Output the (x, y) coordinate of the center of the cell containing the given text.  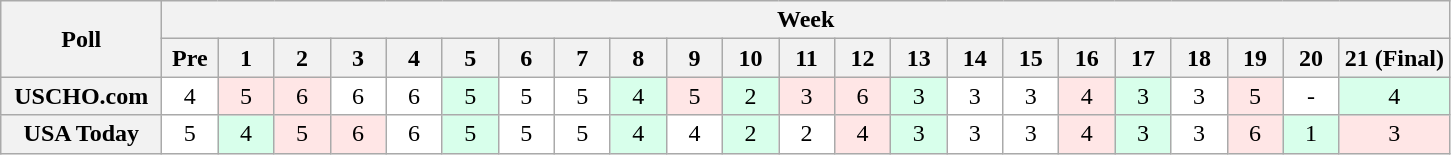
10 (750, 58)
- (1311, 96)
Poll (82, 39)
13 (919, 58)
8 (638, 58)
17 (1143, 58)
21 (Final) (1394, 58)
7 (582, 58)
20 (1311, 58)
18 (1199, 58)
USA Today (82, 134)
11 (806, 58)
16 (1087, 58)
12 (863, 58)
9 (694, 58)
14 (975, 58)
Week (806, 20)
19 (1255, 58)
USCHO.com (82, 96)
Pre (190, 58)
15 (1031, 58)
